Scan for the cell matching the given text and deliver its [x, y] coordinate at center. 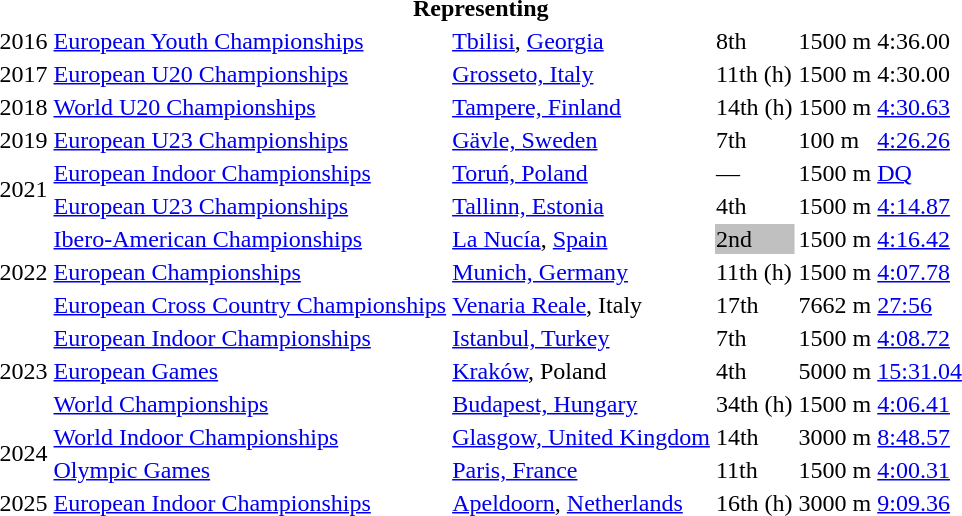
European Youth Championships [250, 41]
Ibero-American Championships [250, 239]
5000 m [835, 371]
World Indoor Championships [250, 437]
Kraków, Poland [582, 371]
7662 m [835, 305]
14th (h) [754, 107]
European U20 Championships [250, 74]
3000 m [835, 437]
European Games [250, 371]
Toruń, Poland [582, 173]
Glasgow, United Kingdom [582, 437]
Tampere, Finland [582, 107]
Tbilisi, Georgia [582, 41]
Grosseto, Italy [582, 74]
Olympic Games [250, 470]
17th [754, 305]
14th [754, 437]
Tallinn, Estonia [582, 206]
— [754, 173]
La Nucía, Spain [582, 239]
100 m [835, 140]
Budapest, Hungary [582, 404]
European Championships [250, 272]
Gävle, Sweden [582, 140]
World U20 Championships [250, 107]
Venaria Reale, Italy [582, 305]
2nd [754, 239]
Paris, France [582, 470]
34th (h) [754, 404]
European Cross Country Championships [250, 305]
Istanbul, Turkey [582, 338]
World Championships [250, 404]
8th [754, 41]
11th [754, 470]
Munich, Germany [582, 272]
